Capture the cell that displays the provided text and extract its [X, Y] central coordinate. 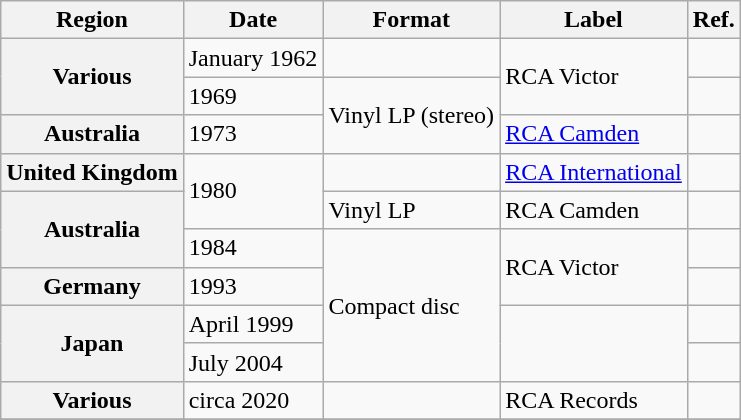
April 1999 [253, 324]
1980 [253, 191]
Compact disc [412, 305]
Ref. [714, 20]
RCA International [594, 172]
Region [92, 20]
circa 2020 [253, 400]
1969 [253, 96]
Vinyl LP [412, 210]
1984 [253, 248]
RCA Records [594, 400]
Format [412, 20]
Vinyl LP (stereo) [412, 115]
1993 [253, 286]
January 1962 [253, 58]
July 2004 [253, 362]
1973 [253, 134]
Germany [92, 286]
Label [594, 20]
United Kingdom [92, 172]
Date [253, 20]
Japan [92, 343]
